Find where the given text appears and provide that cell's center as [x, y] coordinate. 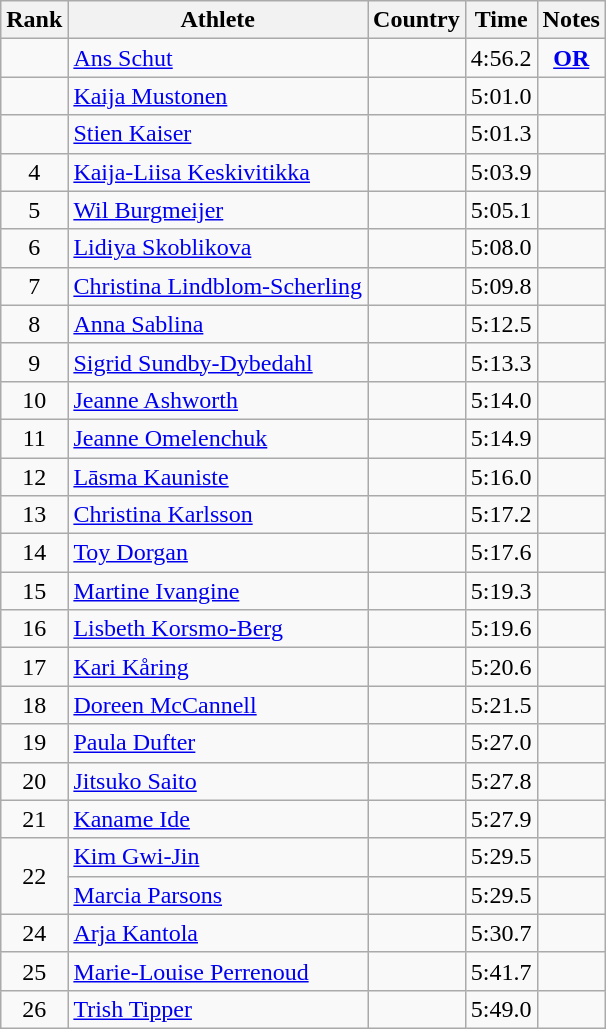
Kim Gwi-Jin [218, 857]
6 [34, 248]
5:19.3 [501, 591]
24 [34, 933]
5:05.1 [501, 210]
5:30.7 [501, 933]
Ans Schut [218, 58]
5:19.6 [501, 629]
5:41.7 [501, 971]
5:27.0 [501, 743]
25 [34, 971]
5:21.5 [501, 705]
5:16.0 [501, 477]
Toy Dorgan [218, 553]
5:17.6 [501, 553]
5:14.9 [501, 438]
5:12.5 [501, 324]
Sigrid Sundby-Dybedahl [218, 362]
5:01.0 [501, 96]
Lidiya Skoblikova [218, 248]
5:27.9 [501, 819]
Lisbeth Korsmo-Berg [218, 629]
Doreen McCannell [218, 705]
Rank [34, 20]
18 [34, 705]
14 [34, 553]
5:09.8 [501, 286]
Kari Kåring [218, 667]
11 [34, 438]
Jeanne Omelenchuk [218, 438]
Marie-Louise Perrenoud [218, 971]
5:13.3 [501, 362]
9 [34, 362]
5:20.6 [501, 667]
Wil Burgmeijer [218, 210]
12 [34, 477]
Jeanne Ashworth [218, 400]
Notes [571, 20]
5:17.2 [501, 515]
Country [417, 20]
4 [34, 172]
5:01.3 [501, 134]
Lāsma Kauniste [218, 477]
19 [34, 743]
Christina Lindblom-Scherling [218, 286]
22 [34, 876]
16 [34, 629]
Paula Dufter [218, 743]
5:08.0 [501, 248]
8 [34, 324]
20 [34, 781]
21 [34, 819]
Martine Ivangine [218, 591]
Kaija Mustonen [218, 96]
Time [501, 20]
Marcia Parsons [218, 895]
5:27.8 [501, 781]
Athlete [218, 20]
Trish Tipper [218, 1009]
OR [571, 58]
17 [34, 667]
26 [34, 1009]
Stien Kaiser [218, 134]
Kaname Ide [218, 819]
Kaija-Liisa Keskivitikka [218, 172]
5 [34, 210]
7 [34, 286]
4:56.2 [501, 58]
Christina Karlsson [218, 515]
5:49.0 [501, 1009]
15 [34, 591]
5:03.9 [501, 172]
Jitsuko Saito [218, 781]
13 [34, 515]
10 [34, 400]
Arja Kantola [218, 933]
Anna Sablina [218, 324]
5:14.0 [501, 400]
